Provide the [x, y] coordinate of the cell's center where the given text is located.  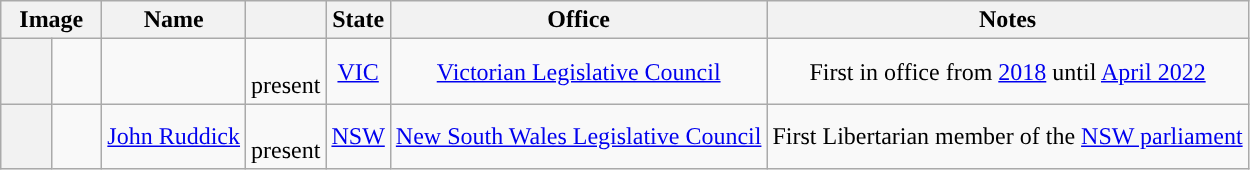
Image [52, 20]
Victorian Legislative Council [578, 72]
Name [174, 20]
First Libertarian member of the NSW parliament [1008, 136]
First in office from 2018 until April 2022 [1008, 72]
Notes [1008, 20]
VIC [358, 72]
New South Wales Legislative Council [578, 136]
NSW [358, 136]
State [358, 20]
Office [578, 20]
John Ruddick [174, 136]
